Determine the (X, Y) coordinate at the center of the cell enclosing the given text.  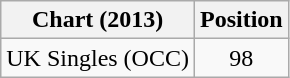
Chart (2013) (98, 20)
UK Singles (OCC) (98, 58)
98 (241, 58)
Position (241, 20)
